Find where the given text appears and provide that cell's center as (x, y) coordinate. 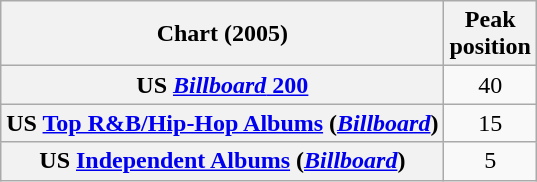
Chart (2005) (222, 34)
US Independent Albums (Billboard) (222, 161)
5 (490, 161)
15 (490, 123)
Peakposition (490, 34)
US Billboard 200 (222, 85)
US Top R&B/Hip-Hop Albums (Billboard) (222, 123)
40 (490, 85)
